Find where the given text appears and provide that cell's center as (x, y) coordinate. 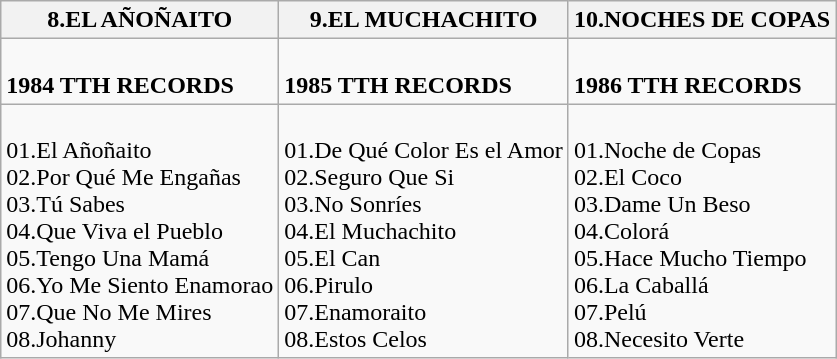
01.De Qué Color Es el Amor02.Seguro Que Si03.No Sonríes04.El Muchachito05.El Can06.Pirulo07.Enamoraito08.Estos Celos (424, 231)
1985 TTH RECORDS (424, 72)
9.EL MUCHACHITO (424, 20)
1984 TTH RECORDS (140, 72)
8.EL AÑOÑAITO (140, 20)
10.NOCHES DE COPAS (702, 20)
01.El Añoñaito02.Por Qué Me Engañas03.Tú Sabes04.Que Viva el Pueblo05.Tengo Una Mamá06.Yo Me Siento Enamorao07.Que No Me Mires08.Johanny (140, 231)
01.Noche de Copas02.El Coco03.Dame Un Beso04.Colorá05.Hace Mucho Tiempo06.La Caballá07.Pelú08.Necesito Verte (702, 231)
1986 TTH RECORDS (702, 72)
